Return (x, y) of the center of cell containing provided text 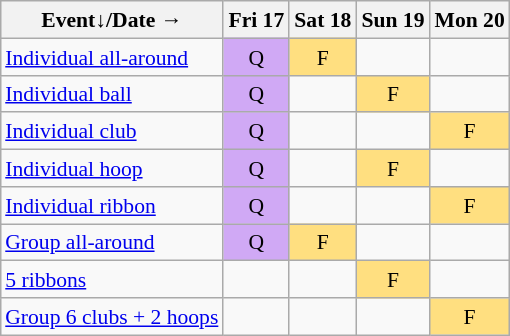
Group all-around (112, 242)
Group 6 clubs + 2 hoops (112, 316)
Sat 18 (322, 20)
Fri 17 (256, 20)
Sun 19 (392, 20)
Event↓/Date → (112, 20)
5 ribbons (112, 280)
Mon 20 (469, 20)
Individual all-around (112, 56)
Individual club (112, 130)
Individual hoop (112, 168)
Individual ball (112, 94)
Individual ribbon (112, 204)
